From the cell containing the given text, extract its center point as (X, Y) coordinate. 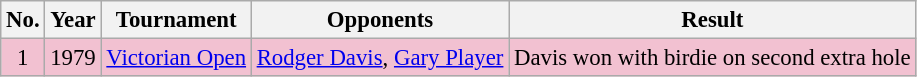
Result (712, 20)
Victorian Open (176, 58)
1979 (73, 58)
Rodger Davis, Gary Player (380, 58)
No. (23, 20)
Year (73, 20)
1 (23, 58)
Tournament (176, 20)
Opponents (380, 20)
Davis won with birdie on second extra hole (712, 58)
